Return [X, Y] of the center of cell containing provided text 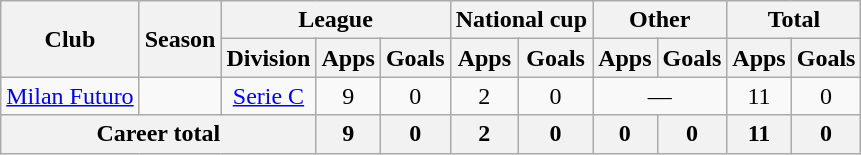
Milan Futuro [70, 96]
Career total [158, 134]
League [336, 20]
— [660, 96]
Season [180, 39]
National cup [521, 20]
Serie C [268, 96]
Total [794, 20]
Club [70, 39]
Division [268, 58]
Other [660, 20]
